Extract the [X, Y] coordinate from the center of the cell holding the provided text.  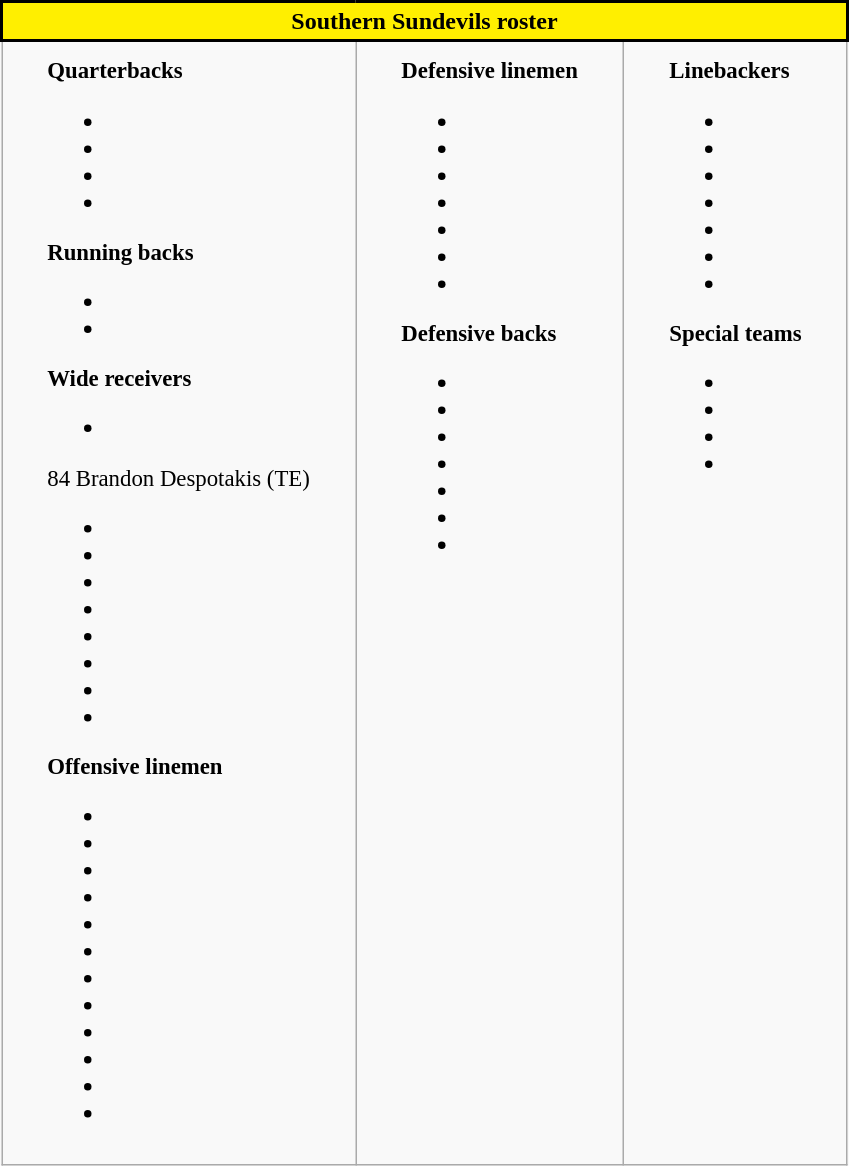
Southern Sundevils roster [425, 22]
QuarterbacksRunning backsWide receivers84 Brandon Despotakis (TE)Offensive linemen [179, 603]
Defensive linemenDefensive backs [490, 603]
LinebackersSpecial teams [736, 603]
